Locate the cell with the specified text and output its [X, Y] center coordinate. 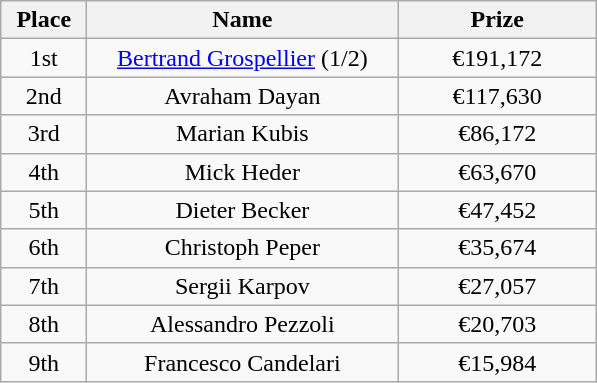
Marian Kubis [242, 134]
€63,670 [498, 172]
Francesco Candelari [242, 362]
Bertrand Grospellier (1/2) [242, 58]
Dieter Becker [242, 210]
6th [44, 248]
8th [44, 324]
7th [44, 286]
2nd [44, 96]
Christoph Peper [242, 248]
Name [242, 20]
4th [44, 172]
€27,057 [498, 286]
5th [44, 210]
€15,984 [498, 362]
€20,703 [498, 324]
Mick Heder [242, 172]
€86,172 [498, 134]
Avraham Dayan [242, 96]
Place [44, 20]
€35,674 [498, 248]
€117,630 [498, 96]
1st [44, 58]
3rd [44, 134]
Prize [498, 20]
Alessandro Pezzoli [242, 324]
Sergii Karpov [242, 286]
9th [44, 362]
€47,452 [498, 210]
€191,172 [498, 58]
